Return (X, Y) of the center of cell containing provided text 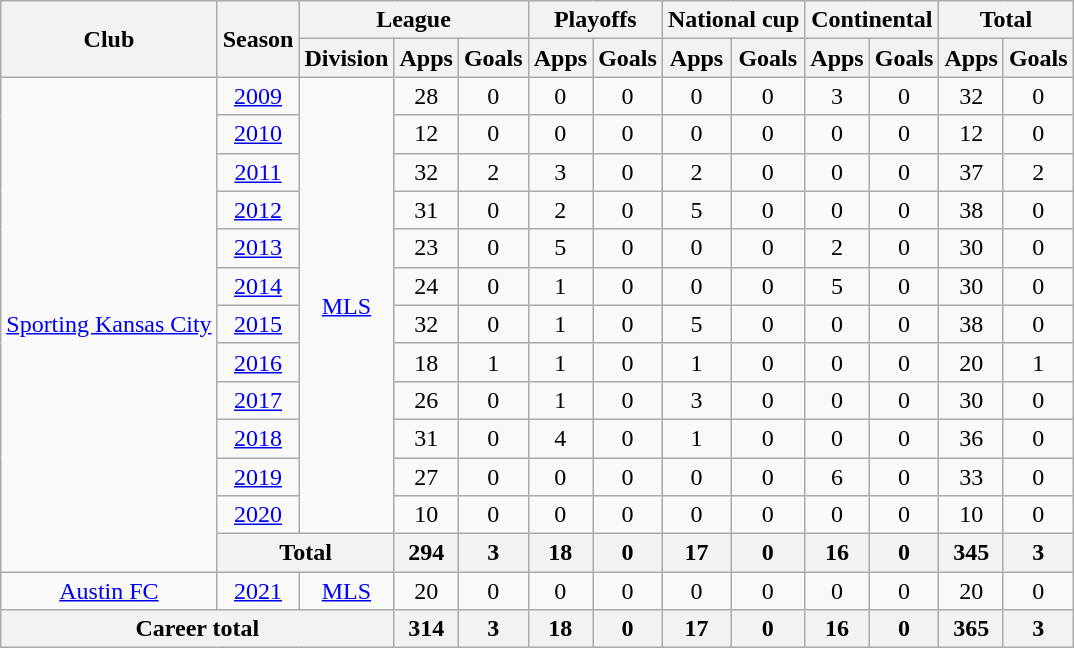
2011 (258, 172)
26 (426, 400)
League (414, 20)
2017 (258, 400)
4 (560, 438)
National cup (733, 20)
Division (346, 58)
365 (971, 629)
24 (426, 286)
2021 (258, 591)
Season (258, 39)
2016 (258, 362)
2020 (258, 515)
Playoffs (595, 20)
Sporting Kansas City (109, 324)
2019 (258, 477)
23 (426, 248)
6 (837, 477)
33 (971, 477)
28 (426, 96)
2012 (258, 210)
37 (971, 172)
Club (109, 39)
345 (971, 553)
Austin FC (109, 591)
2015 (258, 324)
314 (426, 629)
2009 (258, 96)
2010 (258, 134)
2018 (258, 438)
27 (426, 477)
Continental (872, 20)
36 (971, 438)
2014 (258, 286)
2013 (258, 248)
294 (426, 553)
Career total (198, 629)
